From the cell containing the given text, extract its center point as [x, y] coordinate. 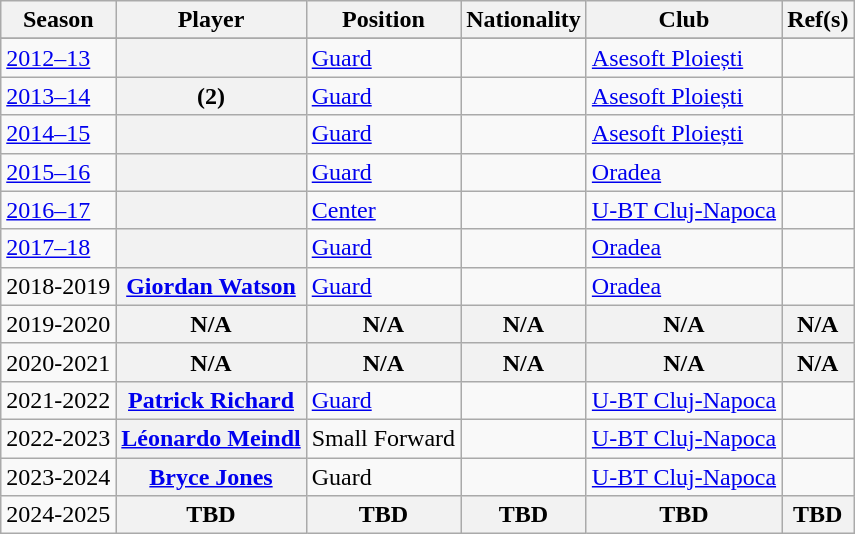
2024-2025 [58, 515]
Patrick Richard [211, 400]
2013–14 [58, 96]
Bryce Jones [211, 477]
2021-2022 [58, 400]
Small Forward [383, 438]
Center [383, 210]
2023-2024 [58, 477]
Ref(s) [818, 20]
Season [58, 20]
2016–17 [58, 210]
2017–18 [58, 248]
Club [684, 20]
2014–15 [58, 134]
Position [383, 20]
2020-2021 [58, 362]
Player [211, 20]
2018-2019 [58, 286]
2015–16 [58, 172]
2022-2023 [58, 438]
Giordan Watson [211, 286]
Léonardo Meindl [211, 438]
2019-2020 [58, 324]
2012–13 [58, 58]
Nationality [524, 20]
(2) [211, 96]
